Return the [X, Y] coordinate for the center point of the cell that contains the specified text.  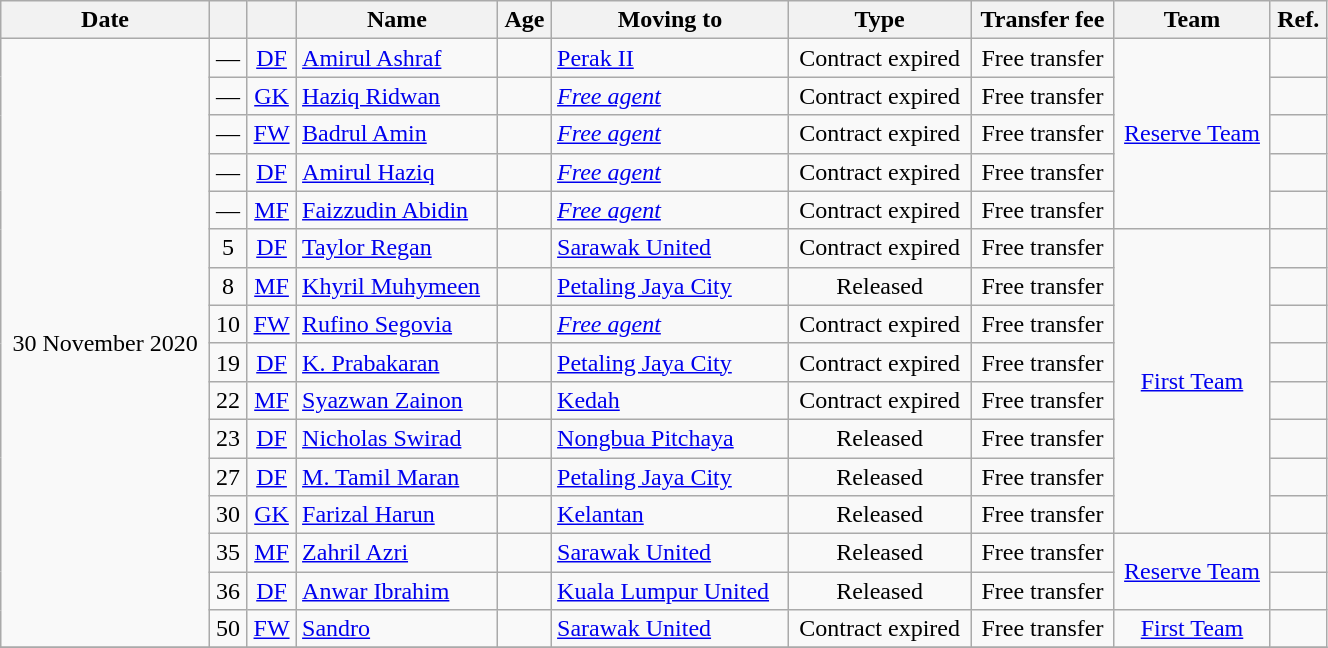
Nongbua Pitchaya [670, 438]
23 [228, 438]
Zahril Azri [398, 553]
Sandro [398, 629]
Transfer fee [1042, 20]
30 [228, 515]
Nicholas Swirad [398, 438]
30 November 2020 [106, 344]
10 [228, 324]
Kuala Lumpur United [670, 591]
Kedah [670, 400]
Syazwan Zainon [398, 400]
Khyril Muhymeen [398, 286]
Amirul Ashraf [398, 58]
22 [228, 400]
36 [228, 591]
Date [106, 20]
Taylor Regan [398, 248]
Haziq Ridwan [398, 96]
K. Prabakaran [398, 362]
Team [1192, 20]
Name [398, 20]
Perak II [670, 58]
Badrul Amin [398, 134]
Anwar Ibrahim [398, 591]
Amirul Haziq [398, 172]
35 [228, 553]
Kelantan [670, 515]
M. Tamil Maran [398, 477]
50 [228, 629]
Faizzudin Abidin [398, 210]
Type [879, 20]
27 [228, 477]
5 [228, 248]
Moving to [670, 20]
Ref. [1298, 20]
Age [524, 20]
Rufino Segovia [398, 324]
8 [228, 286]
Farizal Harun [398, 515]
19 [228, 362]
